Determine the (X, Y) coordinate at the center of the cell enclosing the given text.  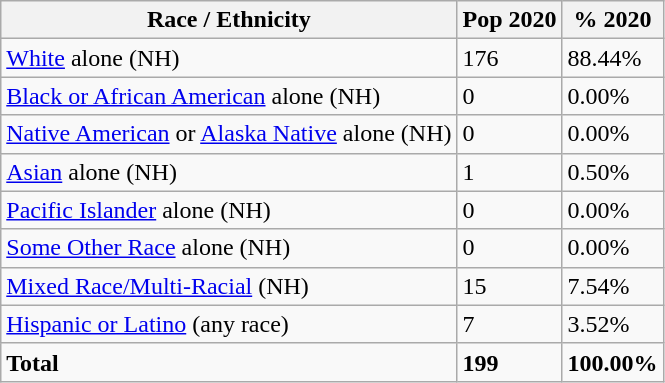
199 (510, 362)
15 (510, 286)
Total (229, 362)
176 (510, 58)
7 (510, 324)
Mixed Race/Multi-Racial (NH) (229, 286)
Some Other Race alone (NH) (229, 248)
100.00% (612, 362)
Native American or Alaska Native alone (NH) (229, 134)
0.50% (612, 172)
88.44% (612, 58)
Black or African American alone (NH) (229, 96)
1 (510, 172)
Hispanic or Latino (any race) (229, 324)
White alone (NH) (229, 58)
3.52% (612, 324)
Pop 2020 (510, 20)
7.54% (612, 286)
% 2020 (612, 20)
Race / Ethnicity (229, 20)
Pacific Islander alone (NH) (229, 210)
Asian alone (NH) (229, 172)
